Extract the [x, y] coordinate from the center of the cell holding the provided text.  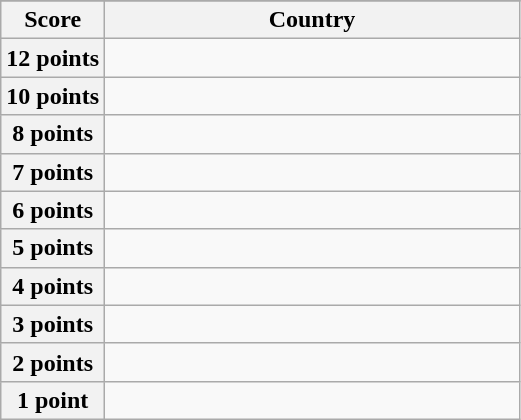
8 points [53, 134]
1 point [53, 400]
12 points [53, 58]
5 points [53, 248]
4 points [53, 286]
Country [312, 20]
2 points [53, 362]
7 points [53, 172]
3 points [53, 324]
Score [53, 20]
6 points [53, 210]
10 points [53, 96]
